From the cell containing the given text, extract its center point as (X, Y) coordinate. 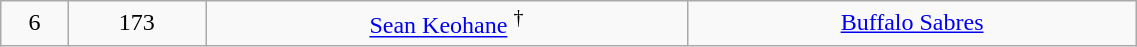
Sean Keohane † (447, 24)
173 (136, 24)
6 (34, 24)
Buffalo Sabres (912, 24)
